For the text-containing cell, return its midpoint in [x, y] coordinate format. 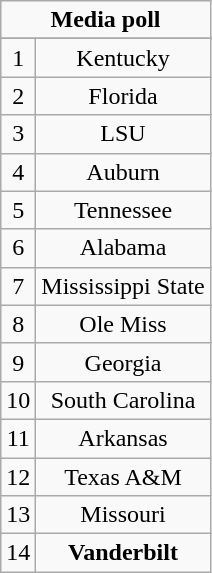
Arkansas [123, 438]
Tennessee [123, 210]
Missouri [123, 515]
4 [18, 172]
14 [18, 553]
8 [18, 324]
Texas A&M [123, 477]
10 [18, 400]
2 [18, 96]
6 [18, 248]
7 [18, 286]
13 [18, 515]
Media poll [106, 20]
Florida [123, 96]
Georgia [123, 362]
Mississippi State [123, 286]
Auburn [123, 172]
Vanderbilt [123, 553]
3 [18, 134]
9 [18, 362]
11 [18, 438]
12 [18, 477]
South Carolina [123, 400]
LSU [123, 134]
Kentucky [123, 58]
5 [18, 210]
Ole Miss [123, 324]
1 [18, 58]
Alabama [123, 248]
